Scan for the cell matching the given text and deliver its (x, y) coordinate at center. 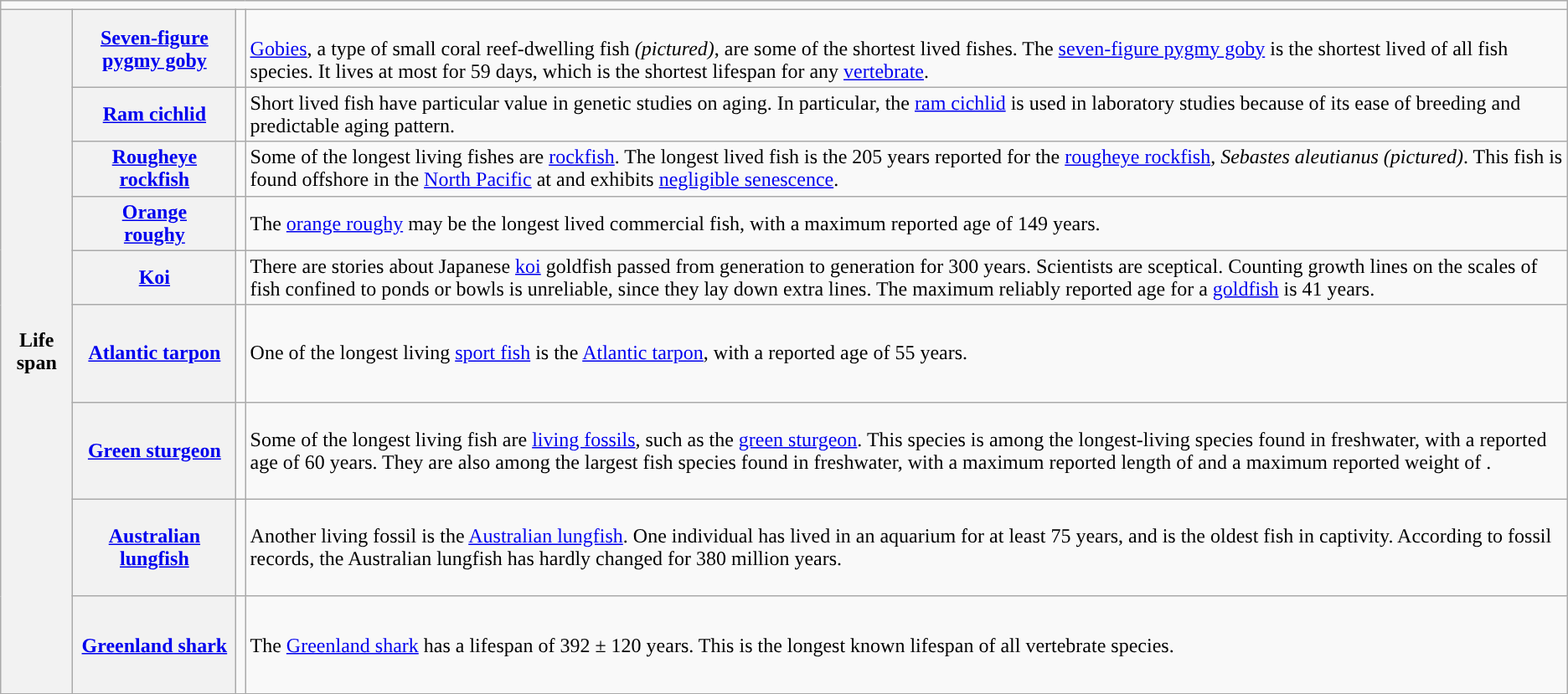
Green sturgeon (154, 450)
Ram cichlid (154, 114)
The orange roughy may be the longest lived commercial fish, with a maximum reported age of 149 years. (906, 223)
Greenland shark (154, 645)
Atlantic tarpon (154, 353)
Rougheye rockfish (154, 169)
Koi (154, 278)
The Greenland shark has a lifespan of 392 ± 120 years. This is the longest known lifespan of all vertebrate species. (906, 645)
Seven-figure pygmy goby (154, 49)
Lifespan (37, 352)
Orangeroughy (154, 223)
Australian lungfish (154, 547)
One of the longest living sport fish is the Atlantic tarpon, with a reported age of 55 years. (906, 353)
